Extract the (X, Y) coordinate from the center of the cell holding the provided text.  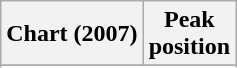
Peakposition (189, 34)
Chart (2007) (72, 34)
